Determine the (x, y) coordinate at the center of the cell enclosing the given text.  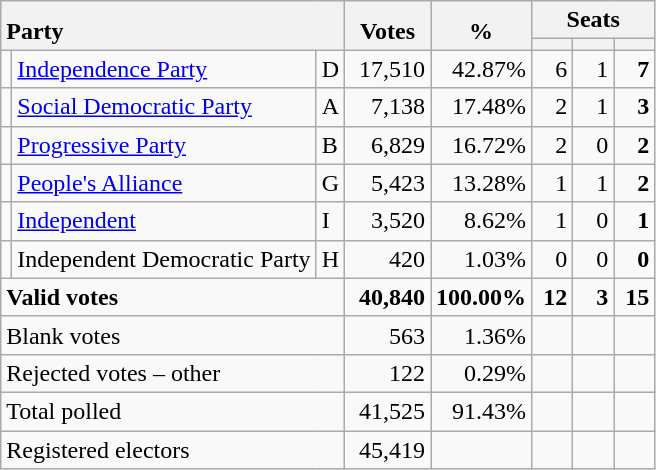
Total polled (173, 411)
5,423 (388, 183)
Rejected votes – other (173, 373)
B (330, 145)
12 (552, 297)
8.62% (482, 221)
91.43% (482, 411)
A (330, 107)
7 (634, 69)
H (330, 259)
Blank votes (173, 335)
Registered electors (173, 449)
I (330, 221)
1.36% (482, 335)
1.03% (482, 259)
15 (634, 297)
42.87% (482, 69)
D (330, 69)
13.28% (482, 183)
Progressive Party (164, 145)
7,138 (388, 107)
563 (388, 335)
17.48% (482, 107)
Party (173, 26)
3,520 (388, 221)
420 (388, 259)
45,419 (388, 449)
% (482, 26)
0.29% (482, 373)
6 (552, 69)
40,840 (388, 297)
6,829 (388, 145)
G (330, 183)
People's Alliance (164, 183)
16.72% (482, 145)
Votes (388, 26)
Independence Party (164, 69)
Social Democratic Party (164, 107)
Valid votes (173, 297)
41,525 (388, 411)
Seats (594, 20)
17,510 (388, 69)
Independent (164, 221)
100.00% (482, 297)
Independent Democratic Party (164, 259)
122 (388, 373)
